Return (x, y) of the center of cell containing provided text 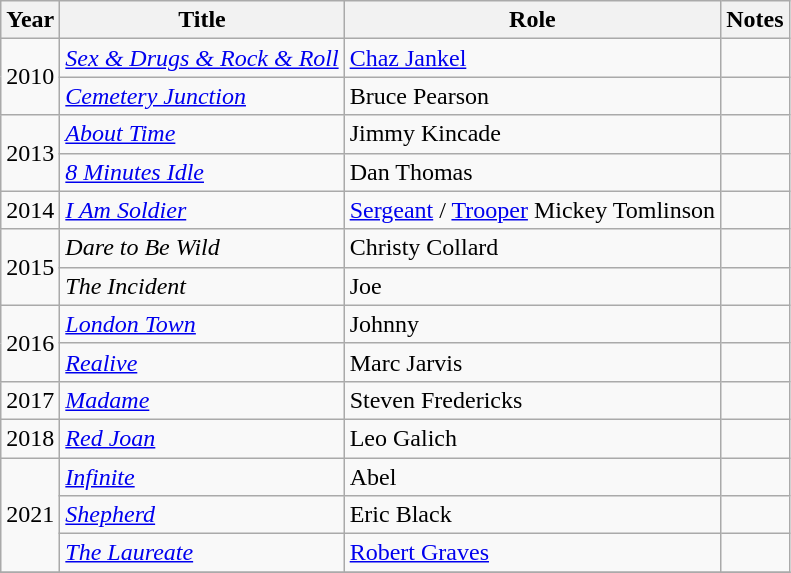
About Time (202, 134)
The Incident (202, 286)
London Town (202, 324)
Johnny (532, 324)
The Laureate (202, 553)
Leo Galich (532, 438)
8 Minutes Idle (202, 172)
2016 (30, 343)
Sex & Drugs & Rock & Roll (202, 58)
Jimmy Kincade (532, 134)
2013 (30, 153)
Abel (532, 477)
Year (30, 20)
Sergeant / Trooper Mickey Tomlinson (532, 210)
2021 (30, 515)
Bruce Pearson (532, 96)
Robert Graves (532, 553)
Christy Collard (532, 248)
Joe (532, 286)
2014 (30, 210)
Steven Fredericks (532, 400)
Shepherd (202, 515)
Eric Black (532, 515)
2010 (30, 77)
2017 (30, 400)
Role (532, 20)
Notes (755, 20)
Dare to Be Wild (202, 248)
Chaz Jankel (532, 58)
I Am Soldier (202, 210)
Infinite (202, 477)
Red Joan (202, 438)
Cemetery Junction (202, 96)
Title (202, 20)
Realive (202, 362)
2018 (30, 438)
Dan Thomas (532, 172)
Marc Jarvis (532, 362)
2015 (30, 267)
Madame (202, 400)
